Identify which cell holds the provided text, then report its [X, Y] central coordinate. 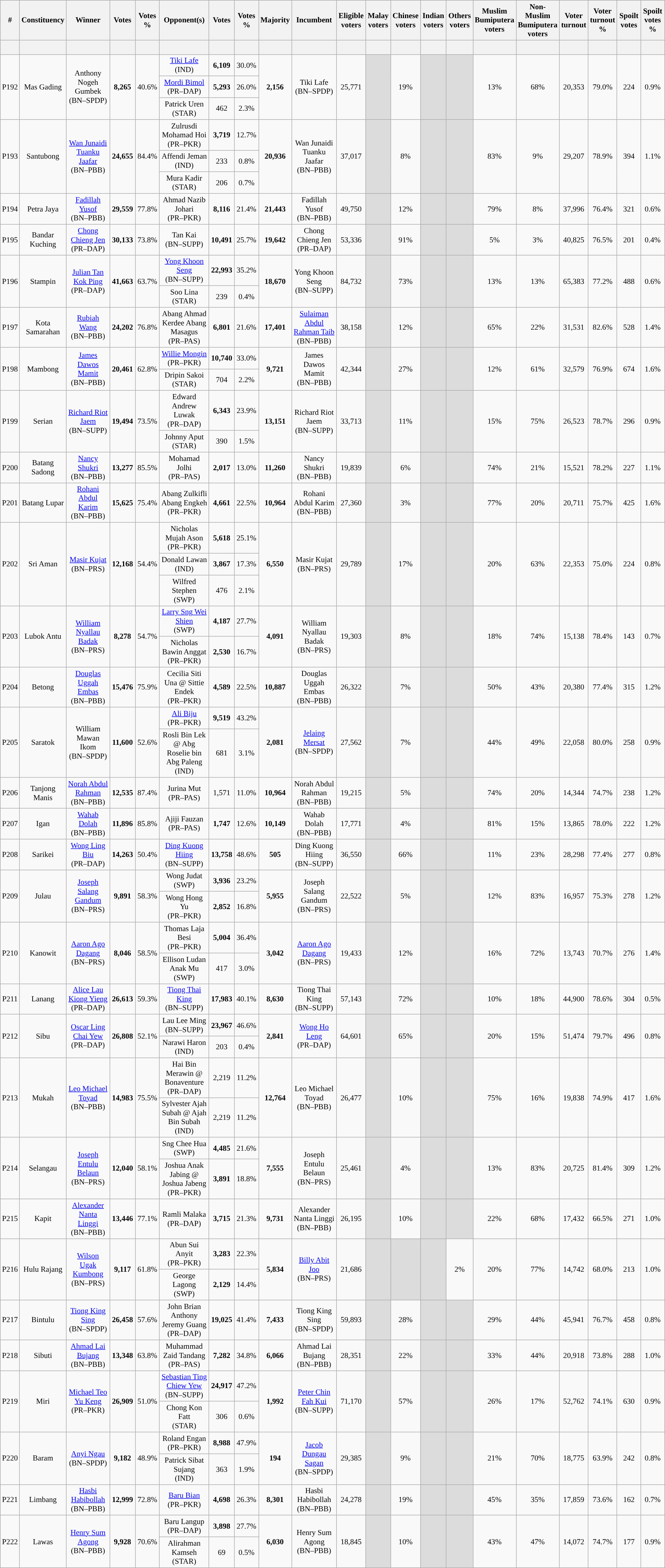
Bintulu [43, 1320]
Voter turnout % [602, 20]
11,896 [123, 824]
Abang Ahmad Kerdee Abang Masagus(PR–PAS) [184, 328]
Alice Lau Kiong Yieng(PR–DAP) [88, 999]
19,215 [351, 793]
12,764 [275, 1097]
79.0% [602, 87]
# [10, 20]
Abun Sui Anyit(PR–PKR) [184, 1254]
19,303 [351, 637]
66% [406, 854]
26.3% [246, 1500]
Lau Lee Ming(BN–SUPP) [184, 1025]
18,775 [574, 1458]
13,151 [275, 422]
76.5% [602, 240]
70.6% [147, 1542]
79.7% [602, 1036]
1.9% [246, 1469]
75.3% [602, 896]
9,721 [275, 369]
Batang Sadong [43, 468]
P211 [10, 999]
Jacob Dungau Sagan(BN–SPDP) [314, 1458]
16.8% [246, 907]
496 [629, 1036]
Non-Muslim Bumiputera voters [538, 20]
Chong Kon Fatt(STAR) [184, 1417]
2,081 [275, 742]
P213 [10, 1097]
27,360 [351, 503]
26,613 [123, 999]
304 [629, 999]
390 [222, 441]
P200 [10, 468]
Winner [88, 20]
84.4% [147, 157]
Kota Samarahan [43, 328]
Batang Lupar [43, 503]
17,771 [351, 824]
31,531 [574, 328]
7,555 [275, 1168]
21.3% [246, 1219]
Anthony Nogeh Gumbek(BN–SPDP) [88, 87]
Mura Kadir(STAR) [184, 183]
10,740 [222, 358]
206 [222, 183]
Tan Kai(BN–SUPP) [184, 240]
13,743 [574, 953]
Jelaing Mersat(BN–SPDP) [314, 742]
68.0% [602, 1270]
394 [629, 157]
2,852 [222, 907]
75.5% [147, 1097]
53,336 [351, 240]
P203 [10, 637]
John Brian Anthony Jeremy Guang(PR–DAP) [184, 1320]
87.4% [147, 793]
Willie Mongin(PR–PKR) [184, 358]
4,485 [222, 1148]
51,474 [574, 1036]
75.7% [602, 503]
3,936 [222, 881]
75.4% [147, 503]
Cecilia Siti Una @ Sittie Endek(PR–PKR) [184, 687]
75.9% [147, 687]
P205 [10, 742]
78.0% [602, 824]
12,535 [123, 793]
P206 [10, 793]
36.4% [246, 937]
71,170 [351, 1402]
4,091 [275, 637]
P218 [10, 1355]
24,655 [123, 157]
50.4% [147, 854]
63.9% [602, 1458]
61% [538, 369]
Wong Hong Yu(PR–PKR) [184, 907]
Kanowit [43, 953]
227 [629, 468]
12.6% [246, 824]
238 [629, 793]
23,967 [222, 1025]
36,550 [351, 854]
6,801 [222, 328]
Wong Judat(SWP) [184, 881]
Julau [43, 896]
Ellison Ludan Anak Mu(SWP) [184, 969]
P217 [10, 1320]
66.5% [602, 1219]
13,446 [123, 1219]
18,845 [351, 1542]
17,859 [574, 1500]
91% [406, 240]
10,887 [275, 687]
25.1% [246, 538]
3,719 [222, 135]
Oscar Ling Chai Yew(PR–DAP) [88, 1036]
4,698 [222, 1500]
9,117 [123, 1270]
P198 [10, 369]
22,353 [574, 564]
Dripin Sakoi(STAR) [184, 380]
28% [406, 1320]
12.7% [246, 135]
Hai Bin Merawin @ Bonaventure(PR–DAP) [184, 1078]
278 [629, 896]
4,589 [222, 687]
15,476 [123, 687]
8,046 [123, 953]
203 [222, 1047]
Serian [43, 422]
Wilson Ugak Kumbong(BN–PRS) [88, 1270]
P193 [10, 157]
74.1% [602, 1402]
45,941 [574, 1320]
15,625 [123, 503]
P222 [10, 1542]
3.0% [246, 969]
Sulaiman Abdul Rahman Taib(BN–PBB) [314, 328]
14,344 [574, 793]
Stampin [43, 281]
7,282 [222, 1355]
Kapit [43, 1219]
8,116 [222, 209]
Rubiah Wang(BN–PBB) [88, 328]
24,202 [123, 328]
3,898 [222, 1526]
2% [460, 1270]
P208 [10, 854]
63.7% [147, 281]
52.1% [147, 1036]
20,380 [574, 687]
12,168 [123, 564]
P194 [10, 209]
674 [629, 369]
6,066 [275, 1355]
Mambong [43, 369]
13,865 [574, 824]
18,670 [275, 281]
76.4% [602, 209]
Muhammad Zaid Tandang(PR–PAS) [184, 1355]
63% [538, 564]
14,742 [574, 1270]
20,353 [574, 87]
21.4% [246, 209]
76.9% [602, 369]
22,522 [351, 896]
19,494 [123, 422]
143 [629, 637]
70.7% [602, 953]
78.9% [602, 157]
Edward Andrew Luwak(PR–DAP) [184, 411]
81% [495, 824]
Peter Chin Fah Kui(BN–SUPP) [314, 1402]
40.1% [246, 999]
63.8% [147, 1355]
29,789 [351, 564]
3,042 [275, 953]
Majority [275, 20]
78.7% [602, 422]
48.9% [147, 1458]
Spoilt votes % [653, 20]
45% [495, 1500]
9,182 [123, 1458]
5,618 [222, 538]
Sng Chee Hua(SWP) [184, 1148]
30,133 [123, 240]
P192 [10, 87]
Tiki Lafe(BN–SPDP) [314, 87]
4,661 [222, 503]
Lubok Antu [43, 637]
40,825 [574, 240]
Sebastian Ting Chiew Yew(BN–SUPP) [184, 1386]
Sibu [43, 1036]
1,571 [222, 793]
2,017 [222, 468]
26.0% [246, 87]
2.1% [246, 590]
17.3% [246, 564]
7,433 [275, 1320]
13.0% [246, 468]
Tanjong Manis [43, 793]
73.6% [602, 1500]
52.6% [147, 742]
35.2% [246, 270]
Eligible voters [351, 20]
58.5% [147, 953]
Joshua Anak Jabing @ Joshua Jabeng(PR–PKR) [184, 1179]
Abang Zulkifli Abang Engkeh(PR–PKR) [184, 503]
Voter turnout [574, 20]
32,579 [574, 369]
26,322 [351, 687]
20,711 [574, 503]
Nicholas Bawin Anggat(PR–PKR) [184, 652]
P196 [10, 281]
P216 [10, 1270]
Ajiji Fauzan(PR–PAS) [184, 824]
29% [495, 1320]
19,839 [351, 468]
28,298 [574, 854]
25,771 [351, 87]
Muslim Bumiputera voters [495, 20]
Patrick Uren(STAR) [184, 109]
Lanang [43, 999]
34.8% [246, 1355]
2,530 [222, 652]
Wilfred Stephen(SWP) [184, 590]
23.2% [246, 881]
Santubong [43, 157]
57.6% [147, 1320]
Baru Langup(PR–DAP) [184, 1526]
Sri Aman [43, 564]
Wong Ling Biu(PR–DAP) [88, 854]
47.2% [246, 1386]
29,385 [351, 1458]
Sylvester Ajah Subah @ Ajah Bin Subah(IND) [184, 1117]
309 [629, 1168]
Malay voters [378, 20]
Thomas Laja Besi(PR–PKR) [184, 937]
242 [629, 1458]
73.5% [147, 422]
194 [275, 1458]
33.0% [246, 358]
29,559 [123, 209]
P202 [10, 564]
9,731 [275, 1219]
315 [629, 687]
33,713 [351, 422]
P199 [10, 422]
Opponent(s) [184, 20]
Soo Lina(STAR) [184, 297]
17,401 [275, 328]
321 [629, 209]
25,461 [351, 1168]
P207 [10, 824]
233 [222, 161]
26% [495, 1402]
78.6% [602, 999]
17,983 [222, 999]
Julian Tan Kok Ping(PR–DAP) [88, 281]
458 [629, 1320]
Zulrusdi Mohamad Hoi(PR–PKR) [184, 135]
5,004 [222, 937]
72.8% [147, 1500]
29,207 [574, 157]
18.8% [246, 1179]
681 [222, 753]
5,955 [275, 896]
P209 [10, 896]
Billy Abit Joo(BN–PRS) [314, 1270]
3.1% [246, 753]
162 [629, 1500]
14,072 [574, 1542]
74.9% [602, 1097]
Baram [43, 1458]
50% [495, 687]
30.0% [246, 65]
306 [222, 1417]
16,957 [574, 896]
48.6% [246, 854]
4,187 [222, 621]
P197 [10, 328]
52,762 [574, 1402]
19,838 [574, 1097]
12,999 [123, 1500]
Ramli Malaka(PR–DAP) [184, 1219]
25.7% [246, 240]
Petra Jaya [43, 209]
Spoilt votes [629, 20]
58.1% [147, 1168]
Alirahman Kamseh(STAR) [184, 1553]
10,491 [222, 240]
Anyi Ngau(BN–SPDP) [88, 1458]
77.8% [147, 209]
8,265 [123, 87]
13,758 [222, 854]
47.9% [246, 1443]
William Mawan Ikom(BN–SPDP) [88, 742]
26,477 [351, 1097]
Larry Sng Wei Shien(SWP) [184, 621]
44,900 [574, 999]
13,277 [123, 468]
27,562 [351, 742]
Jurina Mut(PR–PAS) [184, 793]
15,521 [574, 468]
69 [222, 1553]
P204 [10, 687]
Indian voters [433, 20]
704 [222, 380]
14,983 [123, 1097]
26,808 [123, 1036]
19,025 [222, 1320]
Sibuti [43, 1355]
22,058 [574, 742]
28,351 [351, 1355]
3,283 [222, 1254]
Michael Teo Yu Keng(PR–PKR) [88, 1402]
462 [222, 109]
40.6% [147, 87]
Ahmad Nazib Johari(PR–PKR) [184, 209]
17,432 [574, 1219]
58.3% [147, 896]
21,686 [351, 1270]
73% [406, 281]
Limbang [43, 1500]
1.5% [246, 441]
26,523 [574, 422]
49% [538, 742]
20,725 [574, 1168]
46.6% [246, 1025]
49,750 [351, 209]
528 [629, 328]
65,383 [574, 281]
64,601 [351, 1036]
24,917 [222, 1386]
11.0% [246, 793]
14,263 [123, 854]
80.0% [602, 742]
6,030 [275, 1542]
41,663 [123, 281]
3,867 [222, 564]
363 [222, 1469]
59.3% [147, 999]
82.6% [602, 328]
258 [629, 742]
P195 [10, 240]
9,519 [222, 718]
Baru Bian(PR–PKR) [184, 1500]
2,156 [275, 87]
296 [629, 422]
Chinese voters [406, 20]
9,928 [123, 1542]
51.0% [147, 1402]
76.8% [147, 328]
20,918 [574, 1355]
22,993 [222, 270]
Rosli Bin Lek @ Abg Roselie bin Abg Paleng(IND) [184, 753]
6,109 [222, 65]
Mas Gading [43, 87]
8,988 [222, 1443]
57% [406, 1402]
George Lagong(SWP) [184, 1285]
2,129 [222, 1285]
85.5% [147, 468]
79% [495, 209]
Ali Biju(PR–PKR) [184, 718]
Miri [43, 1402]
505 [275, 854]
23.9% [246, 411]
288 [629, 1355]
Wong Ho Leng(PR–DAP) [314, 1036]
78.4% [602, 637]
201 [629, 240]
35% [538, 1500]
16.7% [246, 652]
2.2% [246, 380]
P215 [10, 1219]
P201 [10, 503]
38,158 [351, 328]
76.7% [602, 1320]
177 [629, 1542]
47% [538, 1542]
77.2% [602, 281]
9,891 [123, 896]
Bandar Kuching [43, 240]
54.4% [147, 564]
Narawi Haron(IND) [184, 1047]
42,344 [351, 369]
85.8% [147, 824]
Betong [43, 687]
239 [222, 297]
54.7% [147, 637]
84,732 [351, 281]
21,443 [275, 209]
Igan [43, 824]
Sarikei [43, 854]
24,278 [351, 1500]
Roland Engan(PR–PKR) [184, 1443]
81.4% [602, 1168]
14.4% [246, 1285]
1,747 [222, 824]
P212 [10, 1036]
1,992 [275, 1402]
Mukah [43, 1097]
Constituency [43, 20]
425 [629, 503]
20,461 [123, 369]
10,149 [275, 824]
Incumbent [314, 20]
3,891 [222, 1179]
Affendi Jeman(IND) [184, 161]
6,343 [222, 411]
Patrick Sibat Sujang(IND) [184, 1469]
33% [495, 1355]
8,301 [275, 1500]
P220 [10, 1458]
19,642 [275, 240]
8,278 [123, 637]
P221 [10, 1500]
222 [629, 824]
12,040 [123, 1168]
27% [406, 369]
2.3% [246, 109]
P210 [10, 953]
37,017 [351, 157]
Saratok [43, 742]
5,293 [222, 87]
57,143 [351, 999]
61.8% [147, 1270]
13,348 [123, 1355]
19,433 [351, 953]
Mohamad Jolhi(PR–PAS) [184, 468]
22.3% [246, 1254]
26,909 [123, 1402]
213 [629, 1270]
62.8% [147, 369]
37,996 [574, 209]
Johnny Aput(STAR) [184, 441]
43.2% [246, 718]
Hulu Rajang [43, 1270]
Selangau [43, 1168]
78.2% [602, 468]
2,841 [275, 1036]
23% [538, 854]
41.4% [246, 1320]
Mordi Bimol(PR–DAP) [184, 87]
Lawas [43, 1542]
6,550 [275, 564]
Nicholas Mujah Ason(PR–PKR) [184, 538]
271 [629, 1219]
26,195 [351, 1219]
P214 [10, 1168]
11,600 [123, 742]
11,260 [275, 468]
26,458 [123, 1320]
75.0% [602, 564]
P219 [10, 1402]
8,630 [275, 999]
77.1% [147, 1219]
488 [629, 281]
276 [629, 953]
277 [629, 854]
70% [538, 1458]
630 [629, 1402]
Others voters [460, 20]
15,138 [574, 637]
5,834 [275, 1270]
Tiki Lafe(IND) [184, 65]
3,715 [222, 1219]
6% [406, 468]
59,893 [351, 1320]
476 [222, 590]
Donald Lawan(IND) [184, 564]
20,936 [275, 157]
